Detect which cell encompasses the target text, then output its (X, Y) center coordinate. 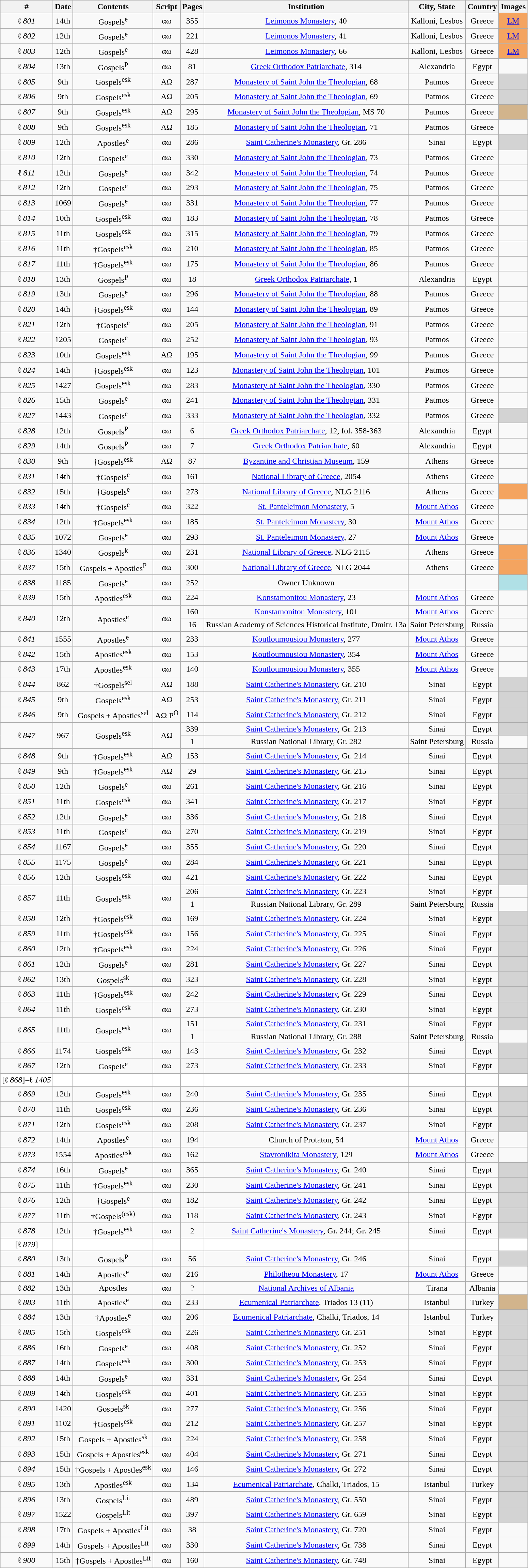
Monastery of Saint John the Theologian, 331 (306, 401)
†Gospels + Apostlesesk (113, 1469)
182 (192, 1200)
[ℓ 879] (27, 1245)
1167 (63, 847)
ℓ 812 (27, 188)
ℓ 875 (27, 1185)
Koutloumousiou Monastery, 277 (306, 639)
Russian National Library, Gr. 282 (306, 742)
Pages (192, 7)
ℓ 844 (27, 684)
212 (192, 1424)
ℓ 857 (27, 898)
ℓ 843 (27, 669)
ℓ 891 (27, 1424)
161 (192, 476)
Script (167, 7)
ℓ 881 (27, 1274)
Ecumenical Patriarchate, Chalki, Triados, 15 (306, 1484)
38 (192, 1530)
1427 (63, 385)
Saint Catherine's Monastery, Gr. 218 (306, 816)
ℓ 880 (27, 1259)
Leimonos Monastery, 66 (306, 51)
Owner Unknown (306, 583)
ℓ 815 (27, 234)
408 (192, 1348)
ℓ 832 (27, 491)
ℓ 851 (27, 801)
ℓ 878 (27, 1231)
Stavronikita Monastery, 129 (306, 1155)
ℓ 900 (27, 1561)
404 (192, 1454)
†Apostlese (113, 1317)
Saint Catherine's Monastery, Gr. 220 (306, 847)
Russian Academy of Sciences Historical Institute, Dmitr. 13a (306, 625)
ℓ 866 (27, 1051)
ℓ 896 (27, 1499)
333 (192, 416)
Ecumenical Patriarchate, Triados 13 (11) (306, 1302)
241 (192, 401)
Monastery of Saint John the Theologian, 86 (306, 264)
322 (192, 507)
[ℓ 868]=ℓ 1405 (27, 1080)
ℓ 869 (27, 1094)
ℓ 821 (27, 324)
ℓ 833 (27, 507)
Monastery of Saint John the Theologian, 89 (306, 309)
National Archives of Albania (306, 1288)
114 (192, 715)
Koutloumousiou Monastery, 355 (306, 669)
175 (192, 264)
ℓ 874 (27, 1170)
Saint Catherine's Monastery, Gr. 212 (306, 715)
ℓ 884 (27, 1317)
Monastery of Saint John the Theologian, 75 (306, 188)
Greek Orthodox Patriarchate, 60 (306, 446)
16 (192, 625)
339 (192, 729)
Saint Catherine's Monastery, Gr. 219 (306, 832)
Saint Catherine's Monastery, Gr. 241 (306, 1185)
87 (192, 461)
ℓ 877 (27, 1216)
Saint Catherine's Monastery, Gr. 252 (306, 1348)
Monastery of Saint John the Theologian, 91 (306, 324)
323 (192, 979)
†Gospelssel (113, 684)
Saint Catherine's Monastery, Gr. 236 (306, 1109)
ℓ 863 (27, 994)
315 (192, 234)
ℓ 835 (27, 537)
162 (192, 1155)
1554 (63, 1155)
ℓ 804 (27, 66)
St. Panteleimon Monastery, 27 (306, 537)
29 (192, 771)
Saint Catherine's Monastery, Gr. 286 (306, 142)
ℓ 806 (27, 97)
ℓ 802 (27, 36)
Leimonos Monastery, 41 (306, 36)
Saint Catherine's Monastery, Gr. 227 (306, 964)
ℓ 819 (27, 294)
ℓ 894 (27, 1469)
1102 (63, 1424)
Saint Catherine's Monastery, Gr. 232 (306, 1051)
1443 (63, 416)
ℓ 847 (27, 735)
Gospels + Apostlesesk (113, 1454)
967 (63, 735)
Saint Catherine's Monastery, Gr. 659 (306, 1515)
226 (192, 1332)
Monastery of Saint John the Theologian, 71 (306, 127)
†Gospels + ApostlesLit (113, 1561)
1420 (63, 1409)
1555 (63, 639)
Leimonos Monastery, 40 (306, 21)
Saint Catherine's Monastery, Gr. 224 (306, 919)
ℓ 858 (27, 919)
ℓ 889 (27, 1393)
ℓ 897 (27, 1515)
253 (192, 700)
ℓ 818 (27, 279)
Saint Catherine's Monastery, Gr. 550 (306, 1499)
Saint Catherine's Monastery, Gr. 216 (306, 786)
Saint Catherine's Monastery, Gr. 272 (306, 1469)
ℓ 855 (27, 862)
242 (192, 994)
Koutloumousiou Monastery, 354 (306, 654)
208 (192, 1124)
277 (192, 1409)
Monastery of Saint John the Theologian, 332 (306, 416)
Monastery of Saint John the Theologian, MS 70 (306, 112)
ℓ 887 (27, 1363)
ℓ 831 (27, 476)
143 (192, 1051)
Saint Catherine's Monastery, Gr. 738 (306, 1545)
ℓ 883 (27, 1302)
Saint Catherine's Monastery, Gr. 243 (306, 1216)
ℓ 895 (27, 1484)
Tirana (437, 1288)
ℓ 861 (27, 964)
National Library of Greece, NLG 2116 (306, 491)
216 (192, 1274)
Saint Catherine's Monastery, Gr. 217 (306, 801)
National Library of Greece, 2054 (306, 476)
Monastery of Saint John the Theologian, 101 (306, 370)
ℓ 827 (27, 416)
Monastery of Saint John the Theologian, 78 (306, 218)
ℓ 898 (27, 1530)
ℓ 872 (27, 1139)
421 (192, 877)
ℓ 849 (27, 771)
428 (192, 51)
Monastery of Saint John the Theologian, 73 (306, 157)
Monastery of Saint John the Theologian, 69 (306, 97)
ℓ 805 (27, 82)
862 (63, 684)
1174 (63, 1051)
ℓ 876 (27, 1200)
ℓ 848 (27, 756)
Russian National Library, Gr. 289 (306, 904)
ℓ 820 (27, 309)
ℓ 890 (27, 1409)
Greek Orthodox Patriarchate, 1 (306, 279)
ℓ 816 (27, 249)
ℓ 882 (27, 1288)
ℓ 842 (27, 654)
134 (192, 1484)
Church of Protaton, 54 (306, 1139)
156 (192, 934)
ℓ 837 (27, 568)
Saint Catherine's Monastery, Gr. 240 (306, 1170)
ℓ 859 (27, 934)
Saint Catherine's Monastery, Gr. 242 (306, 1200)
Saint Catherine's Monastery, Gr. 253 (306, 1363)
ℓ 810 (27, 157)
Saint Catherine's Monastery, Gr. 237 (306, 1124)
6 (192, 431)
146 (192, 1469)
Saint Catherine's Monastery, Gr. 222 (306, 877)
194 (192, 1139)
ℓ 807 (27, 112)
Monastery of Saint John the Theologian, 99 (306, 355)
Byzantine and Christian Museum, 159 (306, 461)
ℓ 870 (27, 1109)
Monastery of Saint John the Theologian, 88 (306, 294)
Greek Orthodox Patriarchate, 314 (306, 66)
Monastery of Saint John the Theologian, 79 (306, 234)
ℓ 834 (27, 522)
Monastery of Saint John the Theologian, 85 (306, 249)
St. Panteleimon Monastery, 5 (306, 507)
287 (192, 82)
ℓ 813 (27, 203)
ℓ 856 (27, 877)
Gospelsk (113, 552)
Saint Catherine's Monastery, Gr. 235 (306, 1094)
Saint Catherine's Monastery, Gr. 256 (306, 1409)
Saint Catherine's Monastery, Gr. 254 (306, 1378)
ℓ 811 (27, 172)
342 (192, 172)
ℓ 867 (27, 1066)
1069 (63, 203)
Saint Catherine's Monastery, Gr. 214 (306, 756)
Monastery of Saint John the Theologian, 74 (306, 172)
236 (192, 1109)
295 (192, 112)
ℓ 899 (27, 1545)
Konstamonitou Monastery, 23 (306, 598)
1175 (63, 862)
Saint Catherine's Monastery, Gr. 213 (306, 729)
ℓ 850 (27, 786)
ℓ 892 (27, 1439)
283 (192, 385)
ℓ 822 (27, 339)
1185 (63, 583)
ℓ 846 (27, 715)
City, State (437, 7)
ℓ 838 (27, 583)
Saint Catherine's Monastery, Gr. 257 (306, 1424)
ℓ 865 (27, 1030)
St. Panteleimon Monastery, 30 (306, 522)
Saint Catherine's Monastery, Gr. 221 (306, 862)
183 (192, 218)
118 (192, 1216)
ℓ 852 (27, 816)
81 (192, 66)
56 (192, 1259)
ℓ 841 (27, 639)
ℓ 873 (27, 1155)
Monastery of Saint John the Theologian, 93 (306, 339)
Konstamonitou Monastery, 101 (306, 612)
ℓ 888 (27, 1378)
ℓ 860 (27, 949)
397 (192, 1515)
284 (192, 862)
ℓ 801 (27, 21)
195 (192, 355)
Saint Catherine's Monastery, Gr. 226 (306, 949)
169 (192, 919)
Saint Catherine's Monastery, Gr. 230 (306, 1009)
Saint Catherine's Monastery, Gr. 223 (306, 891)
ΑΩ PO (167, 715)
Apostles (113, 1288)
210 (192, 249)
ℓ 808 (27, 127)
221 (192, 36)
ℓ 853 (27, 832)
ℓ 825 (27, 385)
ℓ 885 (27, 1332)
†Gospels(esk) (113, 1216)
151 (192, 1024)
Albania (482, 1288)
Monastery of Saint John the Theologian, 68 (306, 82)
ℓ 809 (27, 142)
ℓ 829 (27, 446)
188 (192, 684)
ℓ 854 (27, 847)
Saint Catherine's Monastery, Gr. 210 (306, 684)
Institution (306, 7)
Saint Catherine's Monastery, Gr. 229 (306, 994)
Monastery of Saint John the Theologian, 77 (306, 203)
National Library of Greece, NLG 2115 (306, 552)
1072 (63, 537)
Philotheou Monastery, 17 (306, 1274)
ℓ 845 (27, 700)
140 (192, 669)
7 (192, 446)
144 (192, 309)
ℓ 836 (27, 552)
261 (192, 786)
401 (192, 1393)
365 (192, 1170)
ℓ 824 (27, 370)
Saint Catherine's Monastery, Gr. 251 (306, 1332)
240 (192, 1094)
Saint Catherine's Monastery, Gr. 244; Gr. 245 (306, 1231)
Gospels + Apostlessel (113, 715)
ℓ 840 (27, 618)
ℓ 864 (27, 1009)
Date (63, 7)
489 (192, 1499)
270 (192, 832)
286 (192, 142)
ℓ 893 (27, 1454)
? (192, 1288)
Images (513, 7)
Contents (113, 7)
ℓ 828 (27, 431)
1522 (63, 1515)
Saint Catherine's Monastery, Gr. 246 (306, 1259)
# (27, 7)
ℓ 871 (27, 1124)
Saint Catherine's Monastery, Gr. 215 (306, 771)
ℓ 814 (27, 218)
Gospels + Apostlessk (113, 1439)
1340 (63, 552)
Greek Orthodox Patriarchate, 12, fol. 358-363 (306, 431)
Gospels + ApostlesP (113, 568)
ℓ 886 (27, 1348)
Saint Catherine's Monastery, Gr. 271 (306, 1454)
281 (192, 964)
Saint Catherine's Monastery, Gr. 228 (306, 979)
ℓ 803 (27, 51)
ℓ 839 (27, 598)
Saint Catherine's Monastery, Gr. 258 (306, 1439)
Russian National Library, Gr. 288 (306, 1036)
230 (192, 1185)
Saint Catherine's Monastery, Gr. 211 (306, 700)
Saint Catherine's Monastery, Gr. 231 (306, 1024)
Saint Catherine's Monastery, Gr. 255 (306, 1393)
341 (192, 801)
Monastery of Saint John the Theologian, 330 (306, 385)
Ecumenical Patriarchate, Chalki, Triados, 14 (306, 1317)
Saint Catherine's Monastery, Gr. 233 (306, 1066)
ℓ 862 (27, 979)
18 (192, 279)
ℓ 830 (27, 461)
Saint Catherine's Monastery, Gr. 225 (306, 934)
2 (192, 1231)
ℓ 823 (27, 355)
231 (192, 552)
296 (192, 294)
336 (192, 816)
ℓ 817 (27, 264)
National Library of Greece, NLG 2044 (306, 568)
Saint Catherine's Monastery, Gr. 748 (306, 1561)
Saint Catherine's Monastery, Gr. 720 (306, 1530)
1205 (63, 339)
Country (482, 7)
ℓ 826 (27, 401)
123 (192, 370)
